Scan for the cell matching the given text and deliver its [x, y] coordinate at center. 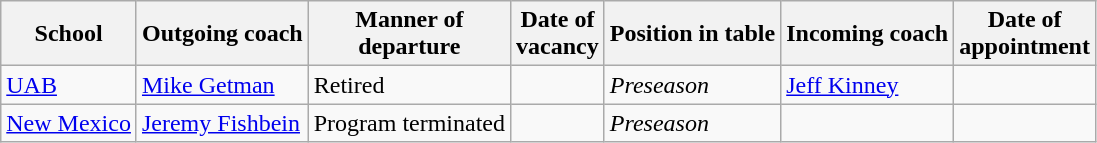
New Mexico [69, 123]
Position in table [692, 34]
Incoming coach [868, 34]
UAB [69, 85]
Program terminated [409, 123]
School [69, 34]
Mike Getman [222, 85]
Manner of departure [409, 34]
Date of appointment [1025, 34]
Retired [409, 85]
Date of vacancy [558, 34]
Outgoing coach [222, 34]
Jeff Kinney [868, 85]
Jeremy Fishbein [222, 123]
